Detect which cell encompasses the target text, then output its (x, y) center coordinate. 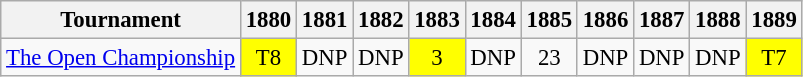
1888 (718, 20)
T7 (774, 58)
1887 (662, 20)
1880 (268, 20)
1886 (605, 20)
1882 (381, 20)
3 (437, 58)
23 (549, 58)
1881 (325, 20)
The Open Championship (121, 58)
1889 (774, 20)
1885 (549, 20)
Tournament (121, 20)
T8 (268, 58)
1883 (437, 20)
1884 (493, 20)
